From the cell containing the given text, extract its center point as [X, Y] coordinate. 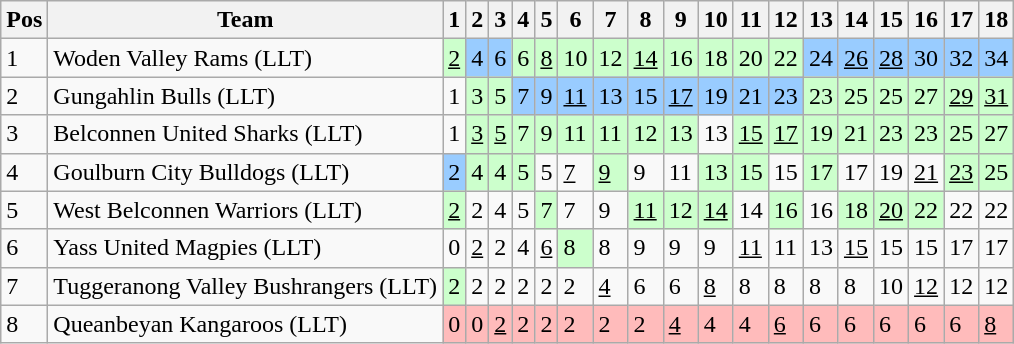
Gungahlin Bulls (LLT) [246, 96]
26 [856, 58]
Queanbeyan Kangaroos (LLT) [246, 324]
31 [996, 96]
Goulburn City Bulldogs (LLT) [246, 172]
34 [996, 58]
Woden Valley Rams (LLT) [246, 58]
28 [890, 58]
29 [962, 96]
24 [820, 58]
Tuggeranong Valley Bushrangers (LLT) [246, 286]
32 [962, 58]
Yass United Magpies (LLT) [246, 248]
Belconnen United Sharks (LLT) [246, 134]
Team [246, 20]
30 [926, 58]
Pos [24, 20]
West Belconnen Warriors (LLT) [246, 210]
